Capture the cell that displays the provided text and extract its (X, Y) central coordinate. 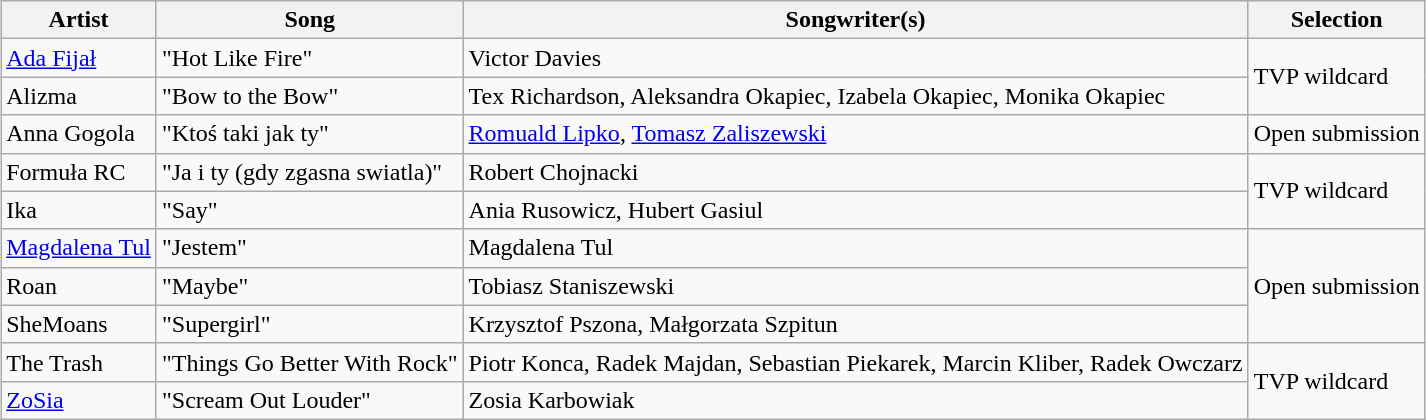
Songwriter(s) (856, 20)
Selection (1336, 20)
"Jestem" (310, 248)
"Say" (310, 210)
"Hot Like Fire" (310, 58)
Song (310, 20)
"Things Go Better With Rock" (310, 362)
Ania Rusowicz, Hubert Gasiul (856, 210)
Robert Chojnacki (856, 172)
Ika (79, 210)
Ada Fijał (79, 58)
The Trash (79, 362)
Tobiasz Staniszewski (856, 286)
Zosia Karbowiak (856, 400)
SheMoans (79, 324)
"Ktoś taki jak ty" (310, 134)
"Maybe" (310, 286)
Anna Gogola (79, 134)
"Ja i ty (gdy zgasna swiatla)" (310, 172)
Artist (79, 20)
ZoSia (79, 400)
Victor Davies (856, 58)
Roan (79, 286)
Alizma (79, 96)
"Supergirl" (310, 324)
"Scream Out Louder" (310, 400)
Tex Richardson, Aleksandra Okapiec, Izabela Okapiec, Monika Okapiec (856, 96)
Romuald Lipko, Tomasz Zaliszewski (856, 134)
Formuła RC (79, 172)
"Bow to the Bow" (310, 96)
Piotr Konca, Radek Majdan, Sebastian Piekarek, Marcin Kliber, Radek Owczarz (856, 362)
Krzysztof Pszona, Małgorzata Szpitun (856, 324)
